Capture the cell that displays the provided text and extract its [x, y] central coordinate. 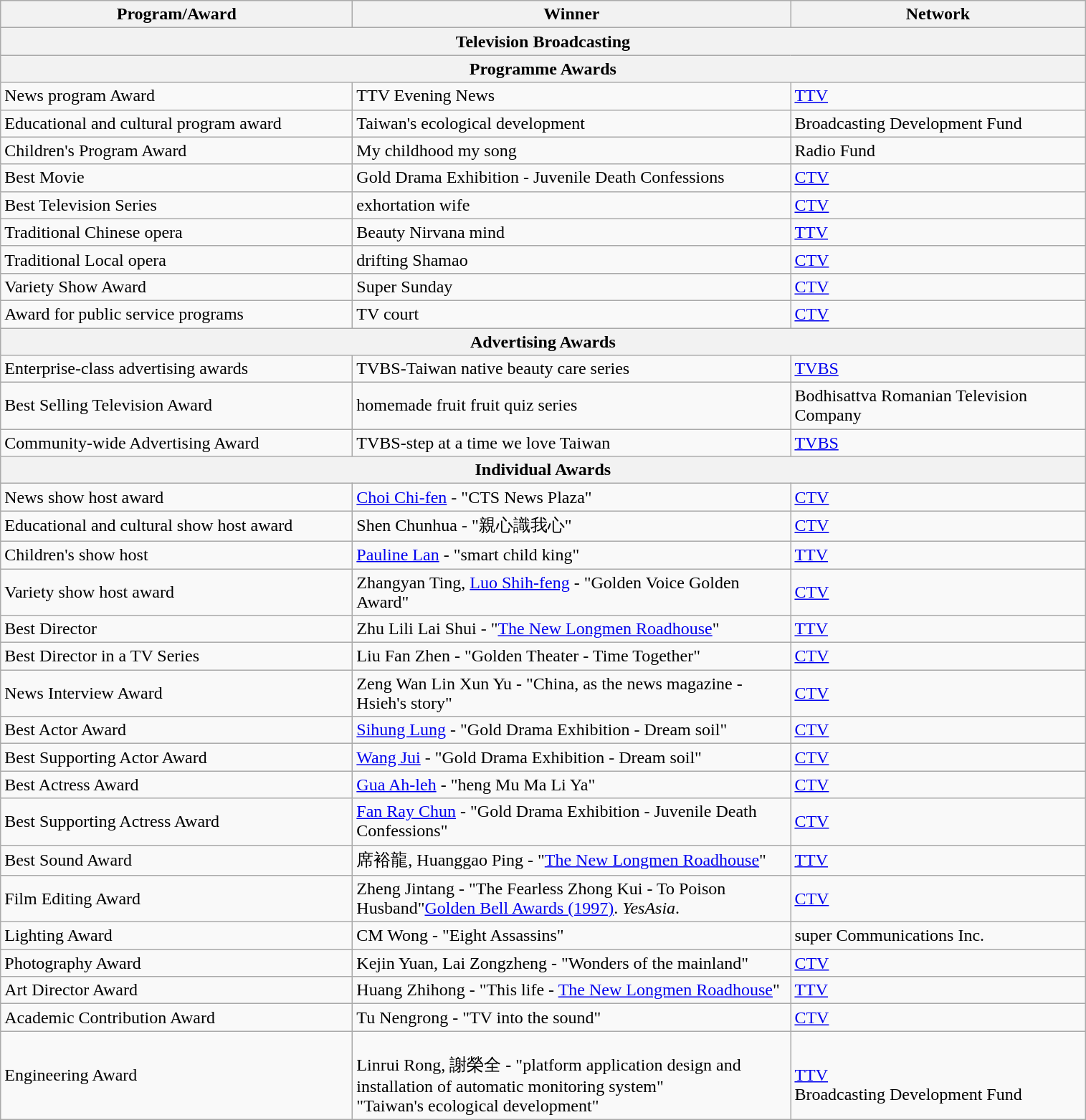
Broadcasting Development Fund [938, 123]
Program/Award [176, 14]
Zeng Wan Lin Xun Yu - "China, as the news magazine - Hsieh's story" [572, 694]
Enterprise-class advertising awards [176, 369]
News show host award [176, 497]
My childhood my song [572, 150]
Film Editing Award [176, 899]
Individual Awards [543, 470]
TTV Evening News [572, 96]
Lighting Award [176, 936]
Academic Contribution Award [176, 1018]
Tu Nengrong - "TV into the sound" [572, 1018]
Zhu Lili Lai Shui - "The New Longmen Roadhouse" [572, 629]
Pauline Lan - "smart child king" [572, 555]
Traditional Local opera [176, 259]
Gold Drama Exhibition - Juvenile Death Confessions [572, 178]
Children's show host [176, 555]
Bodhisattva Romanian Television Company [938, 406]
Television Broadcasting [543, 42]
Engineering Award [176, 1076]
super Communications Inc. [938, 936]
Sihung Lung - "Gold Drama Exhibition - Dream soil" [572, 730]
Best Actor Award [176, 730]
exhortation wife [572, 205]
Photography Award [176, 963]
News program Award [176, 96]
Traditional Chinese opera [176, 232]
TVBS-step at a time we love Taiwan [572, 443]
homemade fruit fruit quiz series [572, 406]
Kejin Yuan, Lai Zongzheng - "Wonders of the mainland" [572, 963]
Best Director in a TV Series [176, 656]
Wang Jui - "Gold Drama Exhibition - Dream soil" [572, 757]
News Interview Award [176, 694]
Zhangyan Ting, Luo Shih-feng - "Golden Voice Golden Award" [572, 592]
Huang Zhihong - "This life - The New Longmen Roadhouse" [572, 990]
TTV Broadcasting Development Fund [938, 1076]
Best Selling Television Award [176, 406]
Zheng Jintang - "The Fearless Zhong Kui - To Poison Husband"Golden Bell Awards (1997). YesAsia. [572, 899]
Network [938, 14]
Programme Awards [543, 69]
Educational and cultural show host award [176, 526]
Award for public service programs [176, 314]
Taiwan's ecological development [572, 123]
席裕龍, Huanggao Ping - "The New Longmen Roadhouse" [572, 860]
Best Supporting Actor Award [176, 757]
Educational and cultural program award [176, 123]
Radio Fund [938, 150]
Best Television Series [176, 205]
Fan Ray Chun - "Gold Drama Exhibition - Juvenile Death Confessions" [572, 821]
CM Wong - "Eight Assassins" [572, 936]
Advertising Awards [543, 342]
Best Supporting Actress Award [176, 821]
Variety show host award [176, 592]
TVBS-Taiwan native beauty care series [572, 369]
Community-wide Advertising Award [176, 443]
Liu Fan Zhen - "Golden Theater - Time Together" [572, 656]
Best Movie [176, 178]
Winner [572, 14]
Shen Chunhua - "親心識我心" [572, 526]
TV court [572, 314]
Variety Show Award [176, 287]
Art Director Award [176, 990]
Linrui Rong, 謝榮全 - "platform application design and installation of automatic monitoring system" "Taiwan's ecological development" [572, 1076]
Super Sunday [572, 287]
Beauty Nirvana mind [572, 232]
Children's Program Award [176, 150]
drifting Shamao [572, 259]
Choi Chi-fen - "CTS News Plaza" [572, 497]
Best Actress Award [176, 785]
Gua Ah-leh - "heng Mu Ma Li Ya" [572, 785]
Best Director [176, 629]
Best Sound Award [176, 860]
